Extract the [X, Y] coordinate from the center of the cell holding the provided text.  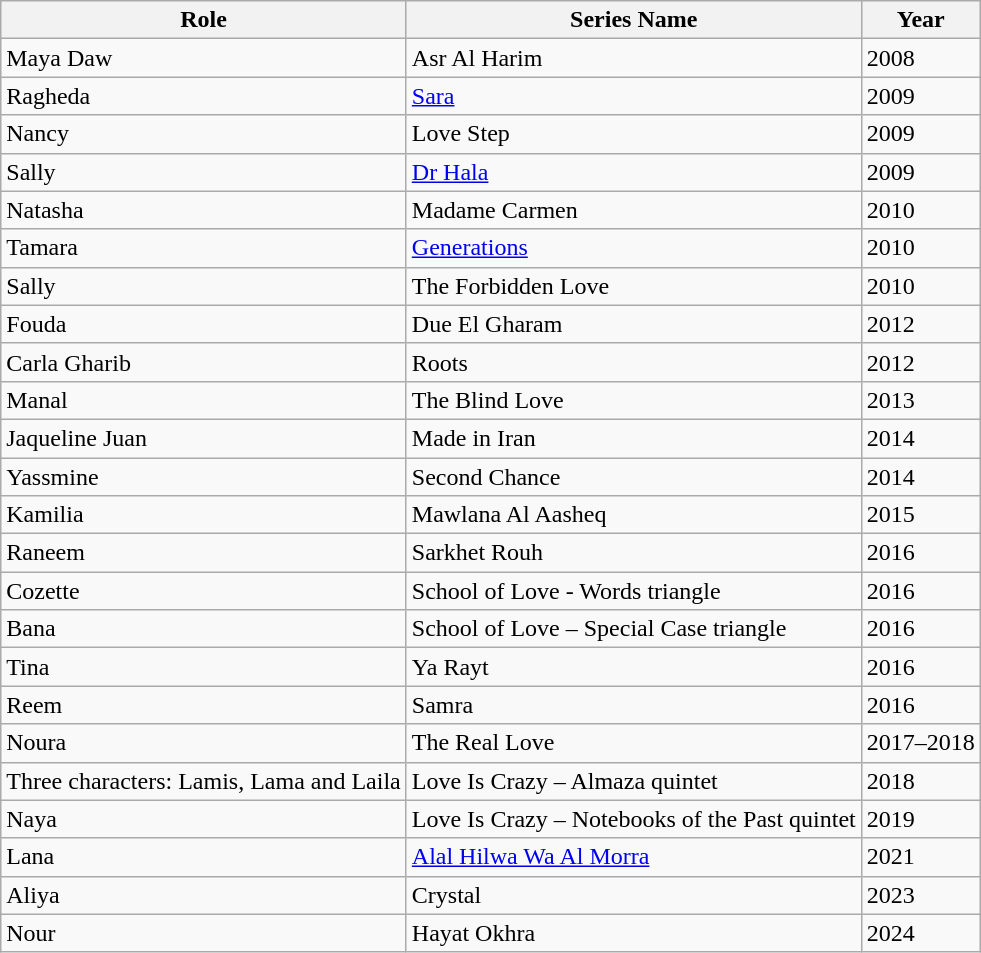
Role [204, 20]
Samra [634, 705]
The Forbidden Love [634, 286]
Three characters: Lamis, Lama and Laila [204, 781]
Bana [204, 629]
2024 [920, 933]
Love Is Crazy – Notebooks of the Past quintet [634, 819]
Kamilia [204, 515]
Lana [204, 857]
Love Is Crazy – Almaza quintet [634, 781]
Generations [634, 248]
Hayat Okhra [634, 933]
Aliya [204, 895]
Mawlana Al Aasheq [634, 515]
Raneem [204, 553]
2013 [920, 400]
Tina [204, 667]
Reem [204, 705]
Year [920, 20]
The Real Love [634, 743]
Noura [204, 743]
Second Chance [634, 477]
Carla Gharib [204, 362]
Due El Gharam [634, 324]
School of Love – Special Case triangle [634, 629]
2021 [920, 857]
Madame Carmen [634, 210]
Maya Daw [204, 58]
Crystal [634, 895]
Made in Iran [634, 438]
2023 [920, 895]
2008 [920, 58]
Yassmine [204, 477]
Alal Hilwa Wa Al Morra [634, 857]
The Blind Love [634, 400]
2017–2018 [920, 743]
Manal [204, 400]
Love Step [634, 134]
Sara [634, 96]
2019 [920, 819]
2018 [920, 781]
Natasha [204, 210]
Ya Rayt [634, 667]
2015 [920, 515]
Roots [634, 362]
Ragheda [204, 96]
Asr Al Harim [634, 58]
Series Name [634, 20]
Naya [204, 819]
Fouda [204, 324]
School of Love - Words triangle [634, 591]
Nancy [204, 134]
Cozette [204, 591]
Tamara [204, 248]
Sarkhet Rouh [634, 553]
Jaqueline Juan [204, 438]
Nour [204, 933]
Dr Hala [634, 172]
